Capture the cell that displays the provided text and extract its (x, y) central coordinate. 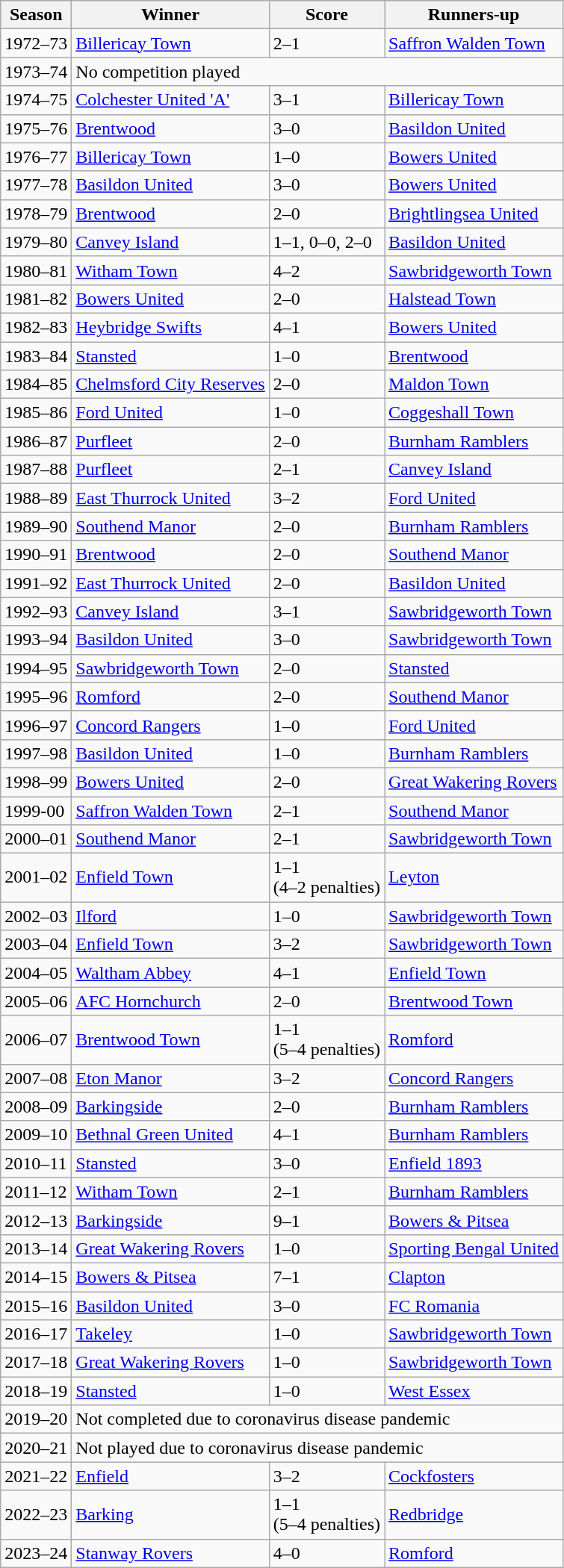
Leyton (474, 878)
1975–76 (36, 128)
Not played due to coronavirus disease pandemic (317, 1448)
1992–93 (36, 612)
1990–91 (36, 555)
Waltham Abbey (170, 973)
Maldon Town (474, 385)
1986–87 (36, 441)
2004–05 (36, 973)
2009–10 (36, 1135)
1994–95 (36, 668)
2008–09 (36, 1107)
West Essex (474, 1391)
1995–96 (36, 697)
No competition played (317, 72)
2015–16 (36, 1306)
1997–98 (36, 753)
1977–78 (36, 185)
Bethnal Green United (170, 1135)
Winner (170, 15)
1988–89 (36, 498)
Score (326, 15)
1983–84 (36, 356)
1996–97 (36, 725)
1987–88 (36, 470)
2016–17 (36, 1334)
Brightlingsea United (474, 214)
9–1 (326, 1220)
2002–03 (36, 916)
2012–13 (36, 1220)
7–1 (326, 1277)
1–1(4–2 penalties) (326, 878)
2017–18 (36, 1363)
1984–85 (36, 385)
Heybridge Swifts (170, 327)
1980–81 (36, 270)
AFC Hornchurch (170, 1001)
2000–01 (36, 839)
2001–02 (36, 878)
Enfield (170, 1476)
2010–11 (36, 1163)
2014–15 (36, 1277)
1985–86 (36, 413)
Cockfosters (474, 1476)
Stanway Rovers (170, 1553)
2018–19 (36, 1391)
2013–14 (36, 1248)
1998–99 (36, 782)
Clapton (474, 1277)
Colchester United 'A' (170, 100)
2022–23 (36, 1514)
2011–12 (36, 1192)
Coggeshall Town (474, 413)
FC Romania (474, 1306)
1999-00 (36, 810)
1991–92 (36, 583)
2020–21 (36, 1448)
1981–82 (36, 299)
1973–74 (36, 72)
Takeley (170, 1334)
2005–06 (36, 1001)
Barking (170, 1514)
Season (36, 15)
1989–90 (36, 526)
1976–77 (36, 157)
2006–07 (36, 1039)
4–0 (326, 1553)
4–2 (326, 270)
Runners-up (474, 15)
Halstead Town (474, 299)
2021–22 (36, 1476)
Enfield 1893 (474, 1163)
1993–94 (36, 640)
1978–79 (36, 214)
1979–80 (36, 242)
Ilford (170, 916)
2003–04 (36, 945)
2019–20 (36, 1419)
Not completed due to coronavirus disease pandemic (317, 1419)
1974–75 (36, 100)
1982–83 (36, 327)
Sporting Bengal United (474, 1248)
1–1, 0–0, 2–0 (326, 242)
1972–73 (36, 43)
2023–24 (36, 1553)
Eton Manor (170, 1078)
Redbridge (474, 1514)
2007–08 (36, 1078)
Chelmsford City Reserves (170, 385)
